Extract the (X, Y) coordinate from the center of the cell holding the provided text.  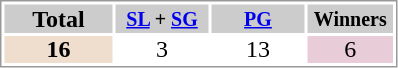
6 (351, 50)
16 (58, 50)
Total (58, 18)
PG (258, 18)
13 (258, 50)
Winners (351, 18)
3 (162, 50)
SL + SG (162, 18)
